Scan for the cell matching the given text and deliver its (X, Y) coordinate at center. 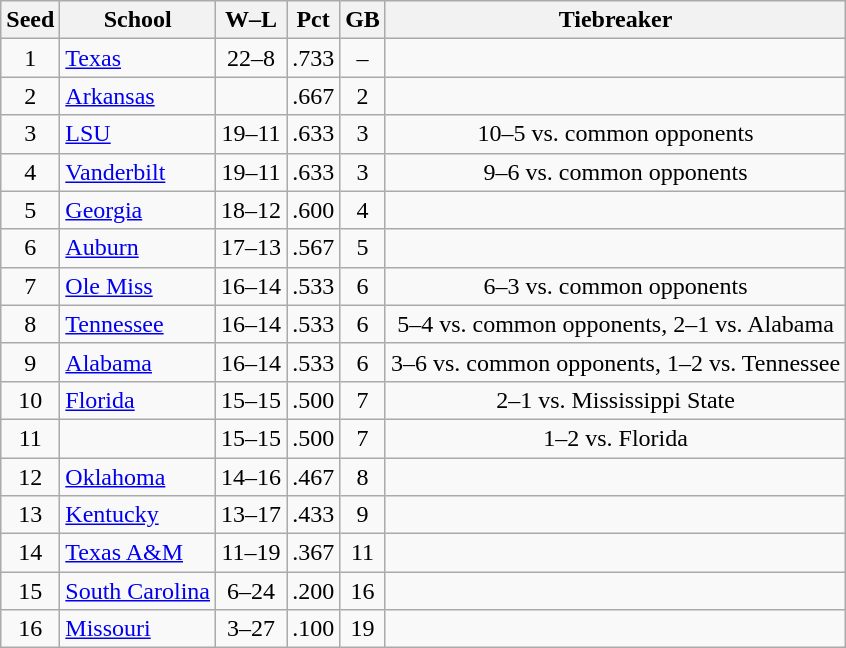
.200 (314, 591)
GB (363, 20)
6–24 (252, 591)
3–6 vs. common opponents, 1–2 vs. Tennessee (615, 362)
Texas (138, 58)
14 (30, 553)
9–6 vs. common opponents (615, 172)
Arkansas (138, 96)
5–4 vs. common opponents, 2–1 vs. Alabama (615, 324)
.667 (314, 96)
.567 (314, 248)
2–1 vs. Mississippi State (615, 400)
Tennessee (138, 324)
10–5 vs. common opponents (615, 134)
Alabama (138, 362)
Pct (314, 20)
Kentucky (138, 515)
Ole Miss (138, 286)
.367 (314, 553)
.600 (314, 210)
W–L (252, 20)
Missouri (138, 629)
22–8 (252, 58)
1–2 vs. Florida (615, 438)
19 (363, 629)
– (363, 58)
Florida (138, 400)
13 (30, 515)
Vanderbilt (138, 172)
School (138, 20)
South Carolina (138, 591)
14–16 (252, 477)
Tiebreaker (615, 20)
.100 (314, 629)
10 (30, 400)
6–3 vs. common opponents (615, 286)
Texas A&M (138, 553)
Georgia (138, 210)
.433 (314, 515)
.733 (314, 58)
13–17 (252, 515)
Oklahoma (138, 477)
Seed (30, 20)
3–27 (252, 629)
18–12 (252, 210)
11–19 (252, 553)
1 (30, 58)
Auburn (138, 248)
15 (30, 591)
12 (30, 477)
LSU (138, 134)
.467 (314, 477)
17–13 (252, 248)
